Output the [x, y] coordinate of the center of the cell containing the given text.  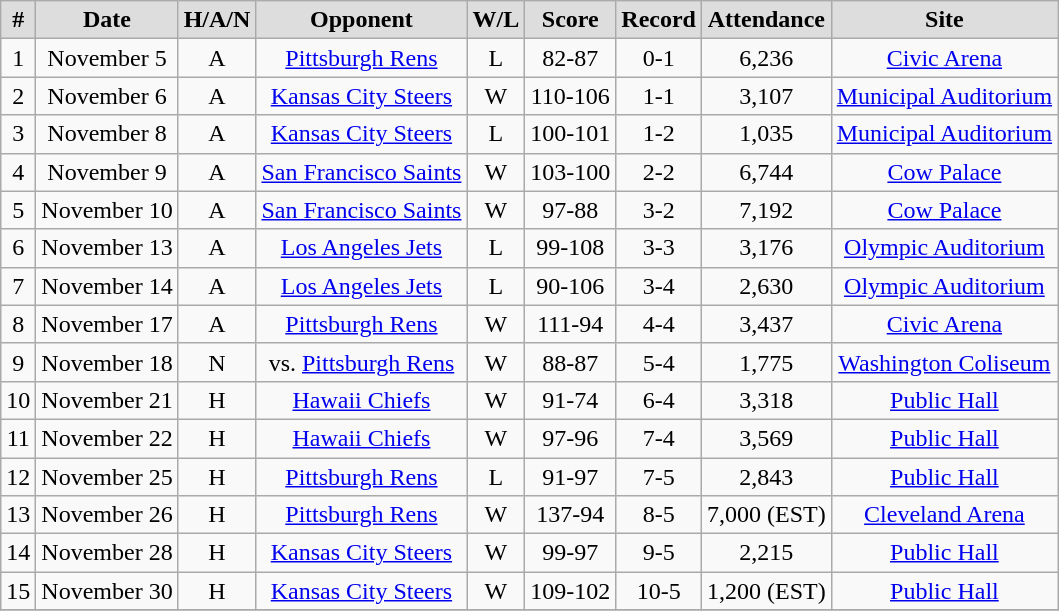
3-3 [659, 248]
4 [18, 172]
3,437 [766, 324]
137-94 [570, 515]
November 13 [107, 248]
9 [18, 362]
Opponent [362, 20]
14 [18, 553]
November 6 [107, 96]
0-1 [659, 58]
7 [18, 286]
100-101 [570, 134]
91-74 [570, 400]
11 [18, 438]
3-4 [659, 286]
6,236 [766, 58]
103-100 [570, 172]
W/L [496, 20]
111-94 [570, 324]
1-1 [659, 96]
2,630 [766, 286]
99-97 [570, 553]
3,176 [766, 248]
3,318 [766, 400]
2-2 [659, 172]
H/A/N [217, 20]
2,843 [766, 477]
88-87 [570, 362]
Site [944, 20]
Cleveland Arena [944, 515]
November 18 [107, 362]
November 21 [107, 400]
3-2 [659, 210]
November 10 [107, 210]
November 22 [107, 438]
1,775 [766, 362]
3,569 [766, 438]
8-5 [659, 515]
97-88 [570, 210]
6-4 [659, 400]
110-106 [570, 96]
November 26 [107, 515]
15 [18, 591]
91-97 [570, 477]
7-4 [659, 438]
vs. Pittsburgh Rens [362, 362]
November 9 [107, 172]
3 [18, 134]
2,215 [766, 553]
109-102 [570, 591]
9-5 [659, 553]
82-87 [570, 58]
6 [18, 248]
1 [18, 58]
1,035 [766, 134]
6,744 [766, 172]
1-2 [659, 134]
4-4 [659, 324]
90-106 [570, 286]
7,192 [766, 210]
13 [18, 515]
3,107 [766, 96]
10 [18, 400]
Record [659, 20]
Score [570, 20]
97-96 [570, 438]
99-108 [570, 248]
November 17 [107, 324]
1,200 (EST) [766, 591]
November 14 [107, 286]
Washington Coliseum [944, 362]
November 30 [107, 591]
November 25 [107, 477]
Date [107, 20]
10-5 [659, 591]
7,000 (EST) [766, 515]
5 [18, 210]
8 [18, 324]
7-5 [659, 477]
5-4 [659, 362]
November 28 [107, 553]
Attendance [766, 20]
# [18, 20]
2 [18, 96]
N [217, 362]
November 8 [107, 134]
12 [18, 477]
November 5 [107, 58]
